Output the [X, Y] coordinate of the center of the cell containing the given text.  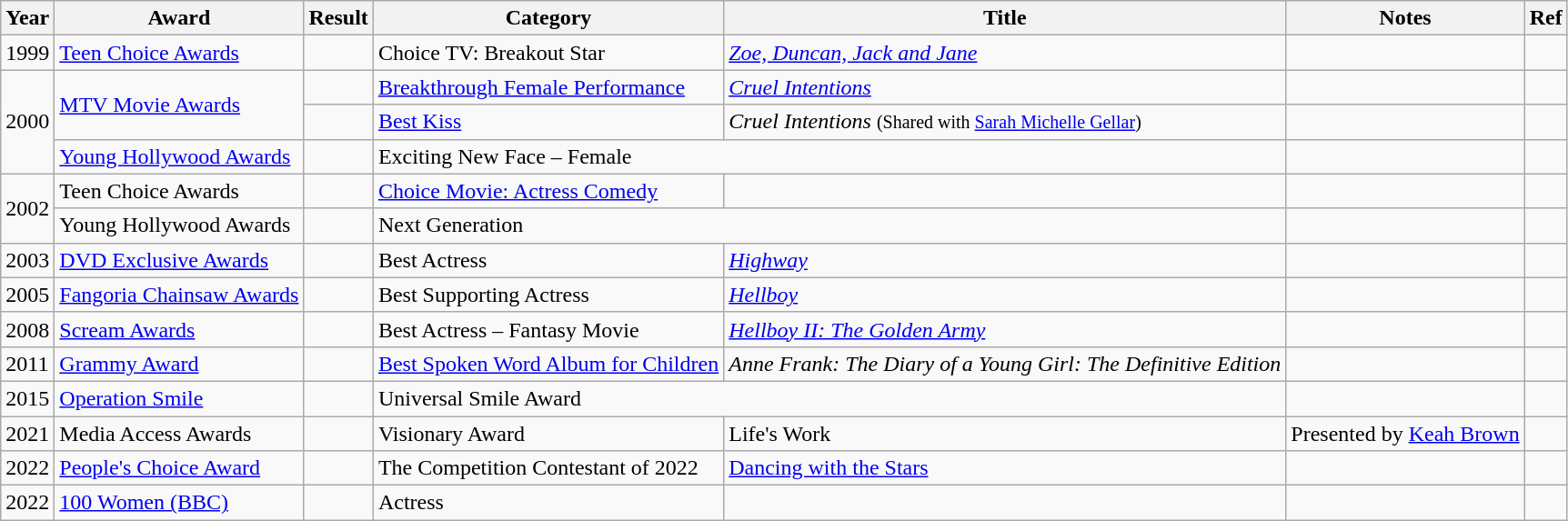
Highway [1005, 260]
Exciting New Face – Female [829, 156]
Best Actress [548, 260]
Life's Work [1005, 434]
Cruel Intentions [1005, 87]
Notes [1405, 18]
Visionary Award [548, 434]
Breakthrough Female Performance [548, 87]
Cruel Intentions (Shared with Sarah Michelle Gellar) [1005, 122]
Best Actress – Fantasy Movie [548, 329]
People's Choice Award [179, 468]
Hellboy [1005, 295]
Best Kiss [548, 122]
MTV Movie Awards [179, 105]
Presented by Keah Brown [1405, 434]
Year [27, 18]
Best Spoken Word Album for Children [548, 364]
Scream Awards [179, 329]
Next Generation [829, 225]
The Competition Contestant of 2022 [548, 468]
1999 [27, 53]
Choice TV: Breakout Star [548, 53]
Anne Frank: The Diary of a Young Girl: The Definitive Edition [1005, 364]
Award [179, 18]
Actress [548, 503]
Zoe, Duncan, Jack and Jane [1005, 53]
Universal Smile Award [829, 398]
2021 [27, 434]
Title [1005, 18]
DVD Exclusive Awards [179, 260]
2000 [27, 122]
Fangoria Chainsaw Awards [179, 295]
Hellboy II: The Golden Army [1005, 329]
2003 [27, 260]
Media Access Awards [179, 434]
2015 [27, 398]
2002 [27, 208]
Category [548, 18]
Best Supporting Actress [548, 295]
Choice Movie: Actress Comedy [548, 191]
Ref [1546, 18]
Grammy Award [179, 364]
Operation Smile [179, 398]
100 Women (BBC) [179, 503]
Dancing with the Stars [1005, 468]
Result [338, 18]
2008 [27, 329]
2005 [27, 295]
2011 [27, 364]
